Return the [x, y] coordinate for the center point of the cell that contains the specified text.  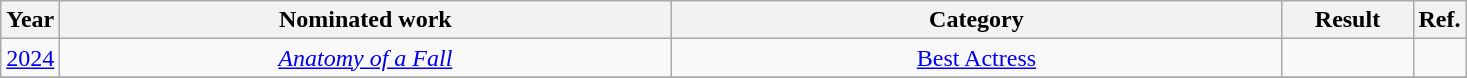
Nominated work [366, 20]
Ref. [1440, 20]
Anatomy of a Fall [366, 58]
2024 [30, 58]
Category [976, 20]
Year [30, 20]
Best Actress [976, 58]
Result [1348, 20]
